Detect which cell encompasses the target text, then output its [x, y] center coordinate. 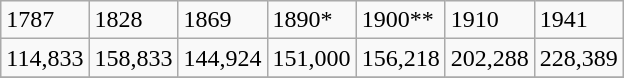
158,833 [134, 58]
202,288 [490, 58]
1890* [312, 20]
114,833 [45, 58]
1900** [400, 20]
1787 [45, 20]
1828 [134, 20]
1910 [490, 20]
1869 [222, 20]
156,218 [400, 58]
151,000 [312, 58]
228,389 [578, 58]
1941 [578, 20]
144,924 [222, 58]
